Return [x, y] of the center of cell containing provided text 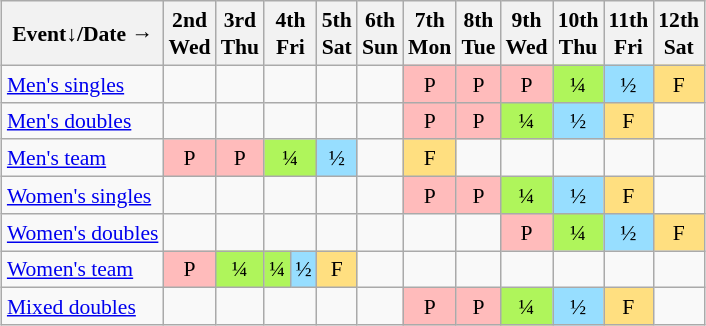
Event↓/Date → [83, 33]
10thThu [578, 33]
8thTue [478, 33]
5thSat [337, 33]
4thFri [290, 33]
Mixed doubles [83, 306]
Men's singles [83, 84]
Women's doubles [83, 232]
9thWed [526, 33]
7thMon [430, 33]
2ndWed [189, 33]
6thSun [380, 33]
Men's doubles [83, 120]
11thFri [629, 33]
3rdThu [240, 33]
12thSat [678, 33]
Men's team [83, 158]
Women's singles [83, 194]
Women's team [83, 268]
